For the text-containing cell, return its midpoint in (x, y) coordinate format. 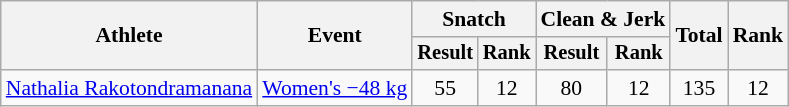
Women's −48 kg (334, 88)
Clean & Jerk (604, 19)
Total (698, 36)
135 (698, 88)
Snatch (474, 19)
55 (445, 88)
Athlete (129, 36)
80 (572, 88)
Nathalia Rakotondramanana (129, 88)
Event (334, 36)
